Detect which cell encompasses the target text, then output its [X, Y] center coordinate. 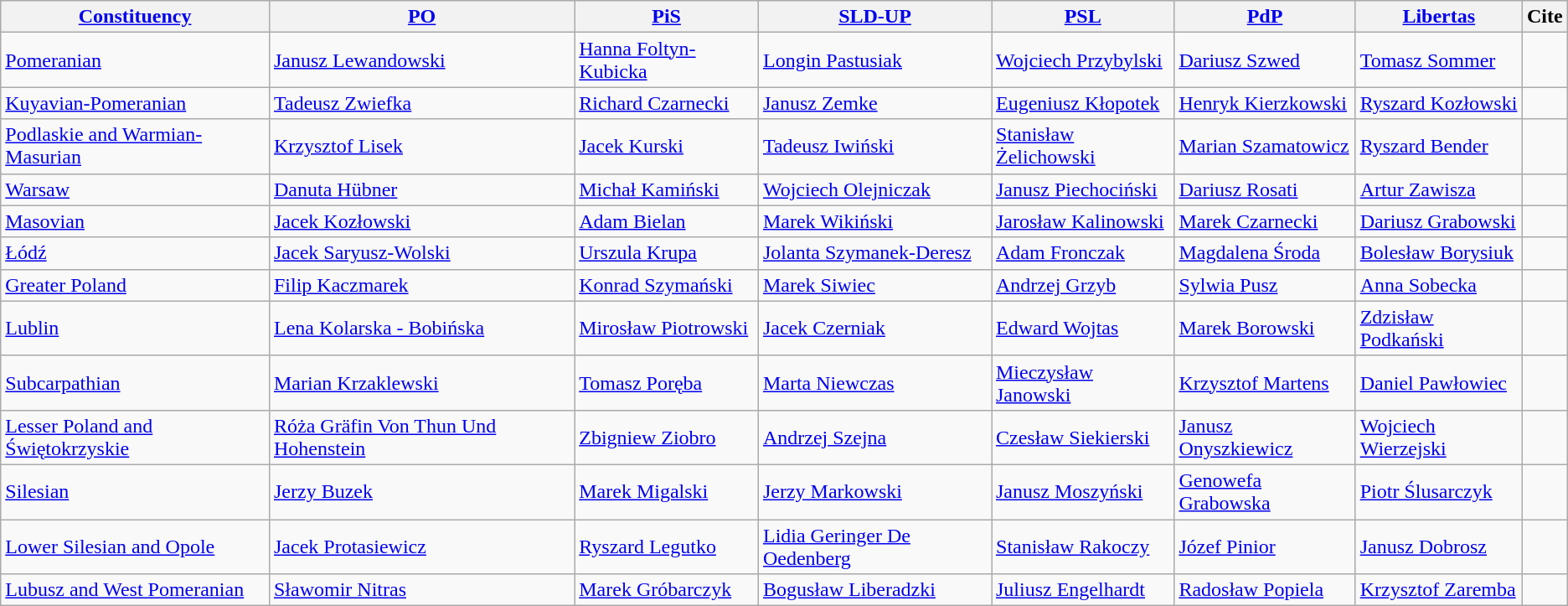
Sławomir Nitras [421, 590]
Marek Migalski [667, 491]
Masovian [136, 221]
Urszula Krupa [667, 253]
Stanisław Rakoczy [1083, 546]
Mirosław Piotrowski [667, 329]
Subcarpathian [136, 382]
Marta Niewczas [874, 382]
Tadeusz Iwiński [874, 146]
Warsaw [136, 189]
Cite [1545, 17]
SLD-UP [874, 17]
Anna Sobecka [1439, 285]
Bogusław Liberadzki [874, 590]
Wojciech Wierzejski [1439, 438]
Wojciech Przybylski [1083, 60]
Radosław Popiela [1265, 590]
Bolesław Borysiuk [1439, 253]
Marek Siwiec [874, 285]
Jacek Czerniak [874, 329]
Kuyavian-Pomeranian [136, 103]
Magdalena Środa [1265, 253]
Janusz Lewandowski [421, 60]
Danuta Hübner [421, 189]
Jerzy Buzek [421, 491]
Adam Bielan [667, 221]
Czesław Siekierski [1083, 438]
Jacek Protasiewicz [421, 546]
Constituency [136, 17]
Piotr Ślusarczyk [1439, 491]
Edward Wojtas [1083, 329]
Dariusz Rosati [1265, 189]
Janusz Zemke [874, 103]
Lesser Poland and Świętokrzyskie [136, 438]
Marek Wikiński [874, 221]
PdP [1265, 17]
Krzysztof Zaremba [1439, 590]
Pomeranian [136, 60]
Marek Czarnecki [1265, 221]
Andrzej Szejna [874, 438]
Krzysztof Martens [1265, 382]
Lower Silesian and Opole [136, 546]
Tomasz Sommer [1439, 60]
PSL [1083, 17]
Janusz Onyszkiewicz [1265, 438]
Jacek Kozłowski [421, 221]
Marek Borowski [1265, 329]
Genowefa Grabowska [1265, 491]
Stanisław Żelichowski [1083, 146]
Wojciech Olejniczak [874, 189]
Richard Czarnecki [667, 103]
Greater Poland [136, 285]
Lidia Geringer De Oedenberg [874, 546]
Zdzisław Podkański [1439, 329]
PO [421, 17]
Filip Kaczmarek [421, 285]
Henryk Kierzkowski [1265, 103]
Andrzej Grzyb [1083, 285]
Podlaskie and Warmian-Masurian [136, 146]
Konrad Szymański [667, 285]
Józef Pinior [1265, 546]
Jacek Saryusz-Wolski [421, 253]
Silesian [136, 491]
Michał Kamiński [667, 189]
Janusz Piechociński [1083, 189]
Lubusz and West Pomeranian [136, 590]
Ryszard Bender [1439, 146]
Marian Krzaklewski [421, 382]
Róża Gräfin Von Thun Und Hohenstein [421, 438]
Juliusz Engelhardt [1083, 590]
Jarosław Kalinowski [1083, 221]
Dariusz Grabowski [1439, 221]
Jerzy Markowski [874, 491]
Janusz Moszyński [1083, 491]
Daniel Pawłowiec [1439, 382]
Mieczysław Janowski [1083, 382]
Tadeusz Zwiefka [421, 103]
Ryszard Legutko [667, 546]
Marian Szamatowicz [1265, 146]
Jolanta Szymanek-Deresz [874, 253]
Łódź [136, 253]
Libertas [1439, 17]
Krzysztof Lisek [421, 146]
Zbigniew Ziobro [667, 438]
Lublin [136, 329]
Dariusz Szwed [1265, 60]
PiS [667, 17]
Ryszard Kozłowski [1439, 103]
Artur Zawisza [1439, 189]
Eugeniusz Kłopotek [1083, 103]
Jacek Kurski [667, 146]
Longin Pastusiak [874, 60]
Janusz Dobrosz [1439, 546]
Lena Kolarska - Bobińska [421, 329]
Hanna Foltyn-Kubicka [667, 60]
Adam Fronczak [1083, 253]
Marek Gróbarczyk [667, 590]
Sylwia Pusz [1265, 285]
Tomasz Poręba [667, 382]
